Return (x, y) of the center of cell containing provided text 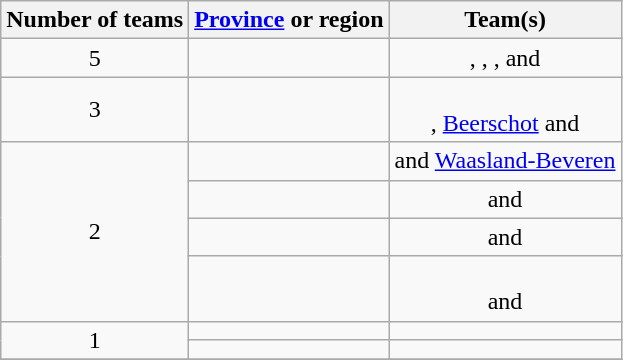
and Waasland-Beveren (505, 161)
Number of teams (95, 20)
, , , and (505, 58)
, Beerschot and (505, 110)
2 (95, 232)
3 (95, 110)
Team(s) (505, 20)
5 (95, 58)
1 (95, 340)
Province or region (289, 20)
